Pinpoint the cell where the given text exists, returning its [x, y] midpoint coordinate. 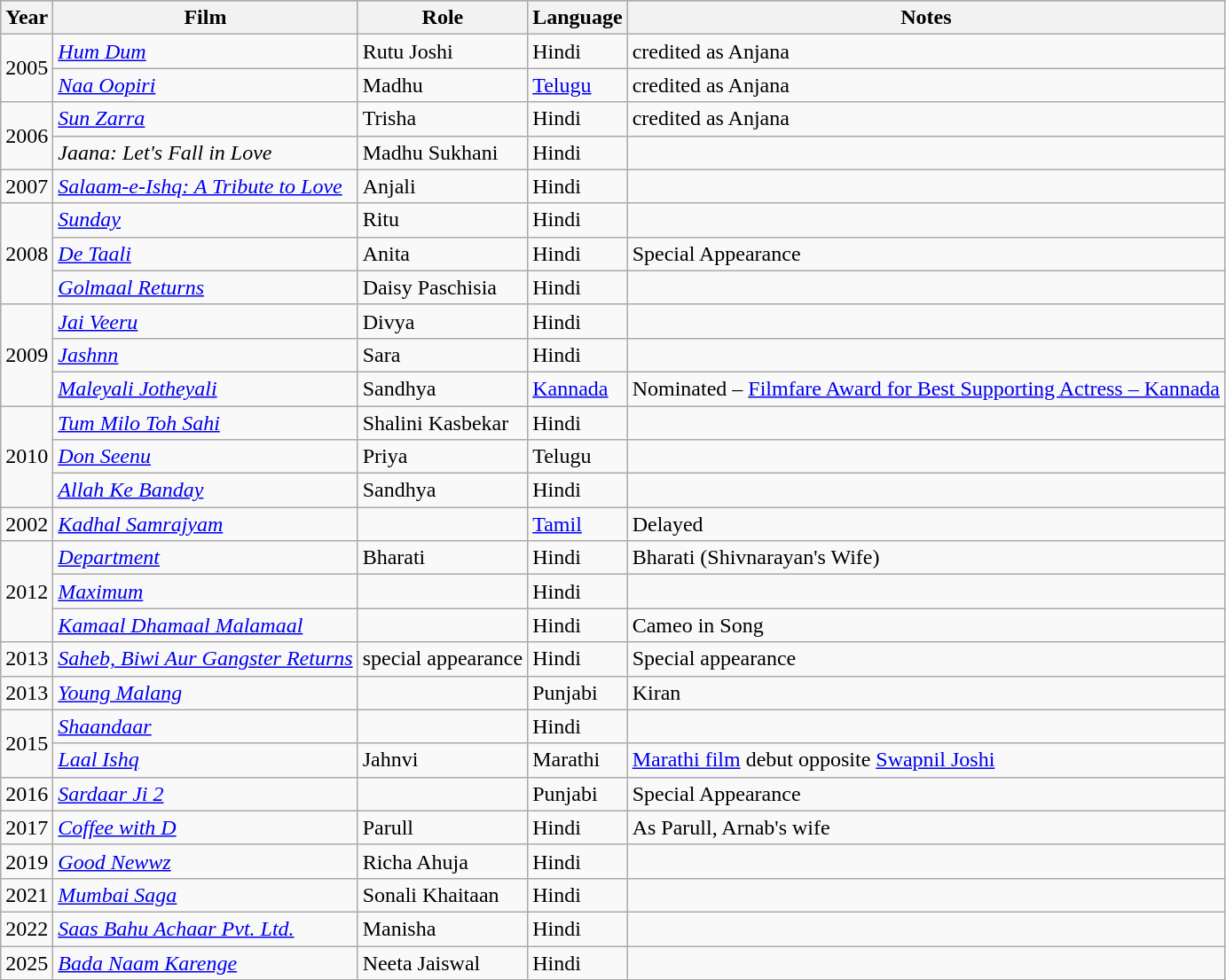
Salaam-e-Ishq: A Tribute to Love [206, 186]
2008 [27, 254]
Hum Dum [206, 51]
2019 [27, 861]
Priya [443, 457]
Madhu Sukhani [443, 153]
Bada Naam Karenge [206, 962]
Sonali Khaitaan [443, 895]
Kadhal Samrajyam [206, 524]
Kamaal Dhamaal Malamaal [206, 625]
Daisy Paschisia [443, 287]
Cameo in Song [926, 625]
2002 [27, 524]
De Taali [206, 254]
Maleyali Jotheyali [206, 388]
Ritu [443, 220]
Jai Veeru [206, 321]
Delayed [926, 524]
2007 [27, 186]
2010 [27, 457]
Kannada [578, 388]
special appearance [443, 659]
Sun Zarra [206, 119]
Nominated – Filmfare Award for Best Supporting Actress – Kannada [926, 388]
Sardaar Ji 2 [206, 794]
Don Seenu [206, 457]
Film [206, 18]
Role [443, 18]
Parull [443, 827]
2006 [27, 136]
Mumbai Saga [206, 895]
Language [578, 18]
Coffee with D [206, 827]
Divya [443, 321]
Laal Ishq [206, 760]
Shaandaar [206, 726]
Manisha [443, 929]
As Parull, Arnab's wife [926, 827]
Maximum [206, 592]
Sunday [206, 220]
Shalini Kasbekar [443, 423]
Jahnvi [443, 760]
Madhu [443, 85]
Saheb, Biwi Aur Gangster Returns [206, 659]
Tamil [578, 524]
2016 [27, 794]
Neeta Jaiswal [443, 962]
2021 [27, 895]
Notes [926, 18]
2009 [27, 355]
Kiran [926, 693]
Marathi [578, 760]
Special appearance [926, 659]
Bharati [443, 558]
Richa Ahuja [443, 861]
Rutu Joshi [443, 51]
Department [206, 558]
Anita [443, 254]
Sara [443, 355]
2025 [27, 962]
Good Newwz [206, 861]
Year [27, 18]
Jashnn [206, 355]
Marathi film debut opposite Swapnil Joshi [926, 760]
Jaana: Let's Fall in Love [206, 153]
2012 [27, 592]
Golmaal Returns [206, 287]
Naa Oopiri [206, 85]
Saas Bahu Achaar Pvt. Ltd. [206, 929]
Anjali [443, 186]
Bharati (Shivnarayan's Wife) [926, 558]
Young Malang [206, 693]
2005 [27, 68]
2015 [27, 743]
2017 [27, 827]
2022 [27, 929]
Tum Milo Toh Sahi [206, 423]
Trisha [443, 119]
Allah Ke Banday [206, 490]
